Identify which cell holds the provided text, then report its [X, Y] central coordinate. 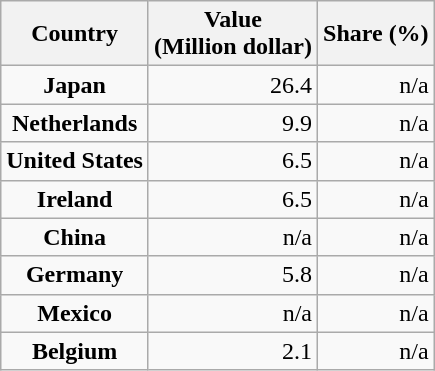
Germany [75, 275]
Belgium [75, 351]
Value(Million dollar) [232, 34]
Netherlands [75, 123]
9.9 [232, 123]
Country [75, 34]
Share (%) [376, 34]
5.8 [232, 275]
United States [75, 161]
26.4 [232, 85]
China [75, 237]
2.1 [232, 351]
Mexico [75, 313]
Ireland [75, 199]
Japan [75, 85]
